For the text-containing cell, return its midpoint in (x, y) coordinate format. 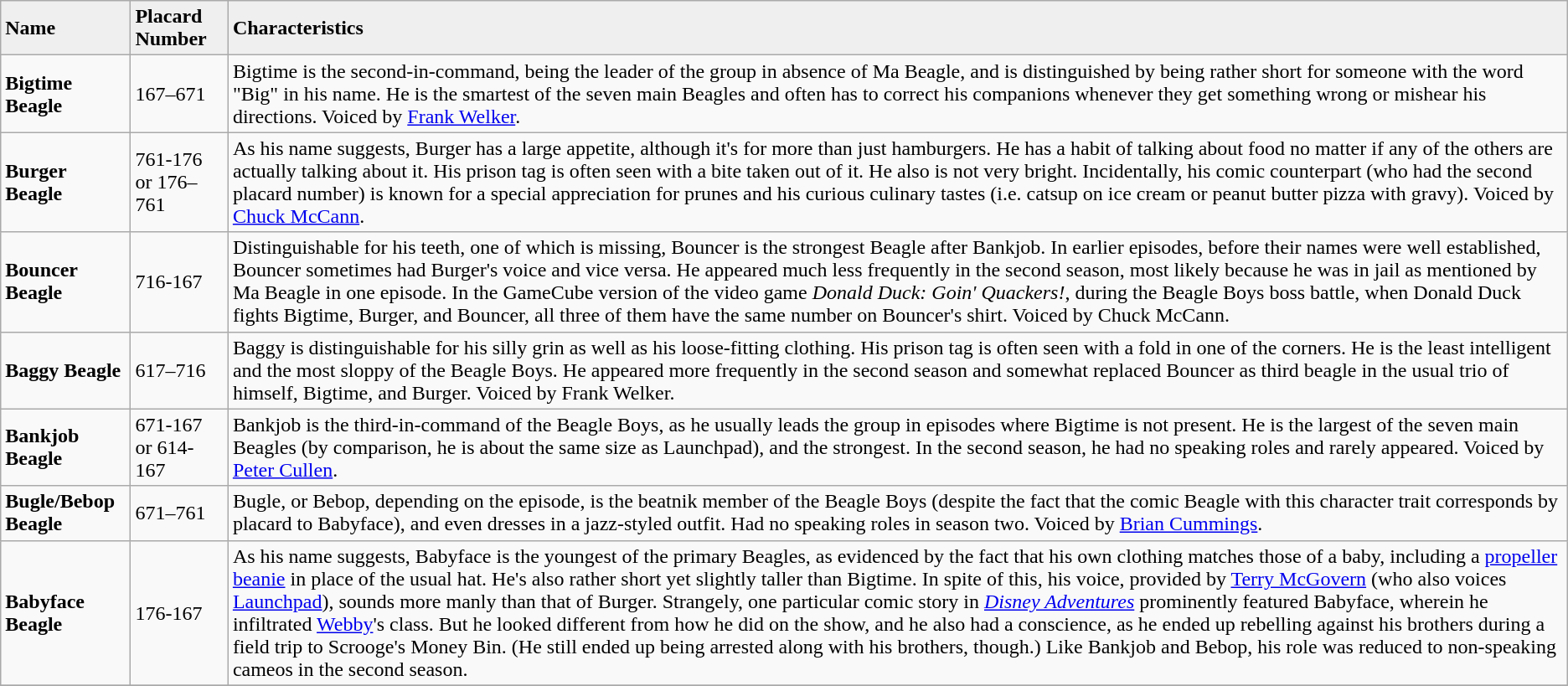
Characteristics (898, 28)
Name (65, 28)
761-176 or 176–761 (179, 183)
617–716 (179, 370)
Bugle/Bebop Beagle (65, 513)
Bouncer Beagle (65, 281)
Bigtime Beagle (65, 94)
Baggy Beagle (65, 370)
Bankjob Beagle (65, 447)
716-167 (179, 281)
176-167 (179, 613)
Babyface Beagle (65, 613)
671-167 or 614-167 (179, 447)
167–671 (179, 94)
Placard Number (179, 28)
671–761 (179, 513)
Burger Beagle (65, 183)
